Capture the cell that displays the provided text and extract its (x, y) central coordinate. 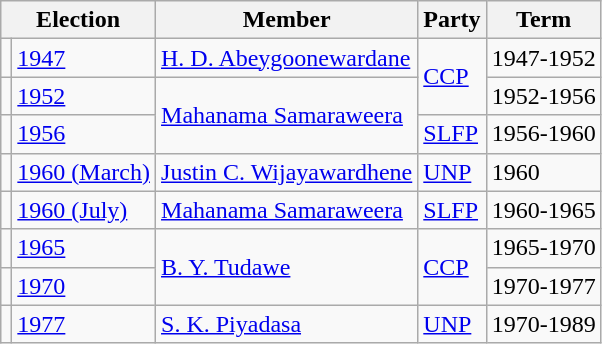
B. Y. Tudawe (287, 267)
Term (544, 20)
1977 (84, 324)
1947-1952 (544, 58)
1960 (544, 172)
1965 (84, 248)
S. K. Piyadasa (287, 324)
1970-1977 (544, 286)
Member (287, 20)
1947 (84, 58)
1956 (84, 134)
1960 (July) (84, 210)
1952 (84, 96)
1960-1965 (544, 210)
1965-1970 (544, 248)
H. D. Abeygoonewardane (287, 58)
1952-1956 (544, 96)
1956-1960 (544, 134)
1970-1989 (544, 324)
Justin C. Wijayawardhene (287, 172)
Party (452, 20)
1960 (March) (84, 172)
1970 (84, 286)
Election (78, 20)
